Detect which cell encompasses the target text, then output its [X, Y] center coordinate. 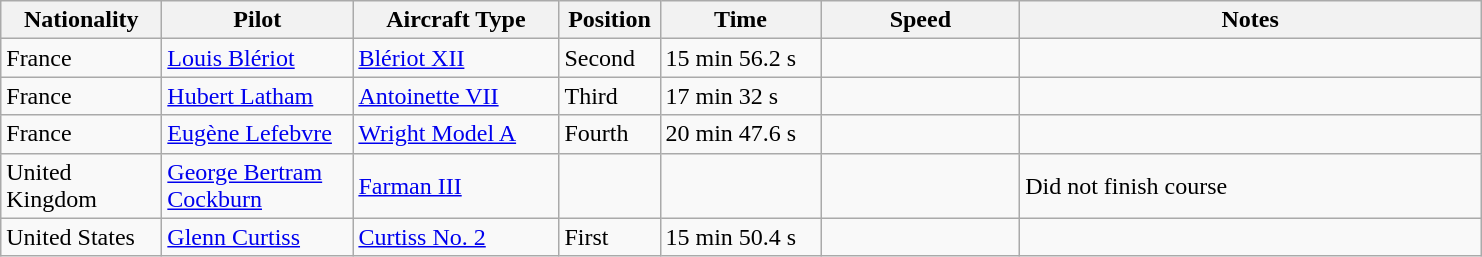
20 min 47.6 s [740, 134]
Wright Model A [456, 134]
First [610, 237]
Speed [920, 20]
15 min 56.2 s [740, 58]
Farman III [456, 186]
Antoinette VII [456, 96]
Pilot [258, 20]
Second [610, 58]
Time [740, 20]
Did not finish course [1250, 186]
17 min 32 s [740, 96]
Fourth [610, 134]
United States [82, 237]
Glenn Curtiss [258, 237]
Nationality [82, 20]
Notes [1250, 20]
United Kingdom [82, 186]
Louis Blériot [258, 58]
Aircraft Type [456, 20]
Blériot XII [456, 58]
Position [610, 20]
Eugène Lefebvre [258, 134]
George Bertram Cockburn [258, 186]
Third [610, 96]
Curtiss No. 2 [456, 237]
Hubert Latham [258, 96]
15 min 50.4 s [740, 237]
